Detect which cell encompasses the target text, then output its (X, Y) center coordinate. 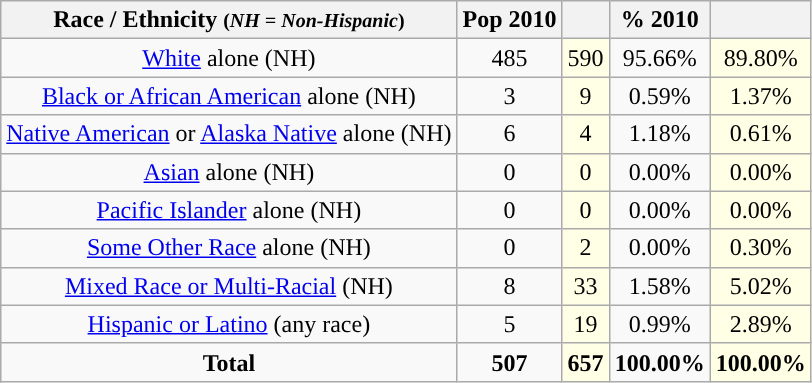
Native American or Alaska Native alone (NH) (229, 134)
19 (586, 324)
Some Other Race alone (NH) (229, 248)
Mixed Race or Multi-Racial (NH) (229, 286)
590 (586, 58)
95.66% (660, 58)
0.61% (760, 134)
2 (586, 248)
485 (510, 58)
1.58% (660, 286)
Total (229, 362)
657 (586, 362)
Race / Ethnicity (NH = Non-Hispanic) (229, 20)
% 2010 (660, 20)
507 (510, 362)
8 (510, 286)
1.37% (760, 96)
0.30% (760, 248)
Pacific Islander alone (NH) (229, 210)
1.18% (660, 134)
5.02% (760, 286)
Asian alone (NH) (229, 172)
White alone (NH) (229, 58)
0.59% (660, 96)
9 (586, 96)
0.99% (660, 324)
3 (510, 96)
Hispanic or Latino (any race) (229, 324)
Pop 2010 (510, 20)
2.89% (760, 324)
4 (586, 134)
Black or African American alone (NH) (229, 96)
5 (510, 324)
89.80% (760, 58)
33 (586, 286)
6 (510, 134)
